Search for the cell housing the specified text and yield its (X, Y) center coordinate. 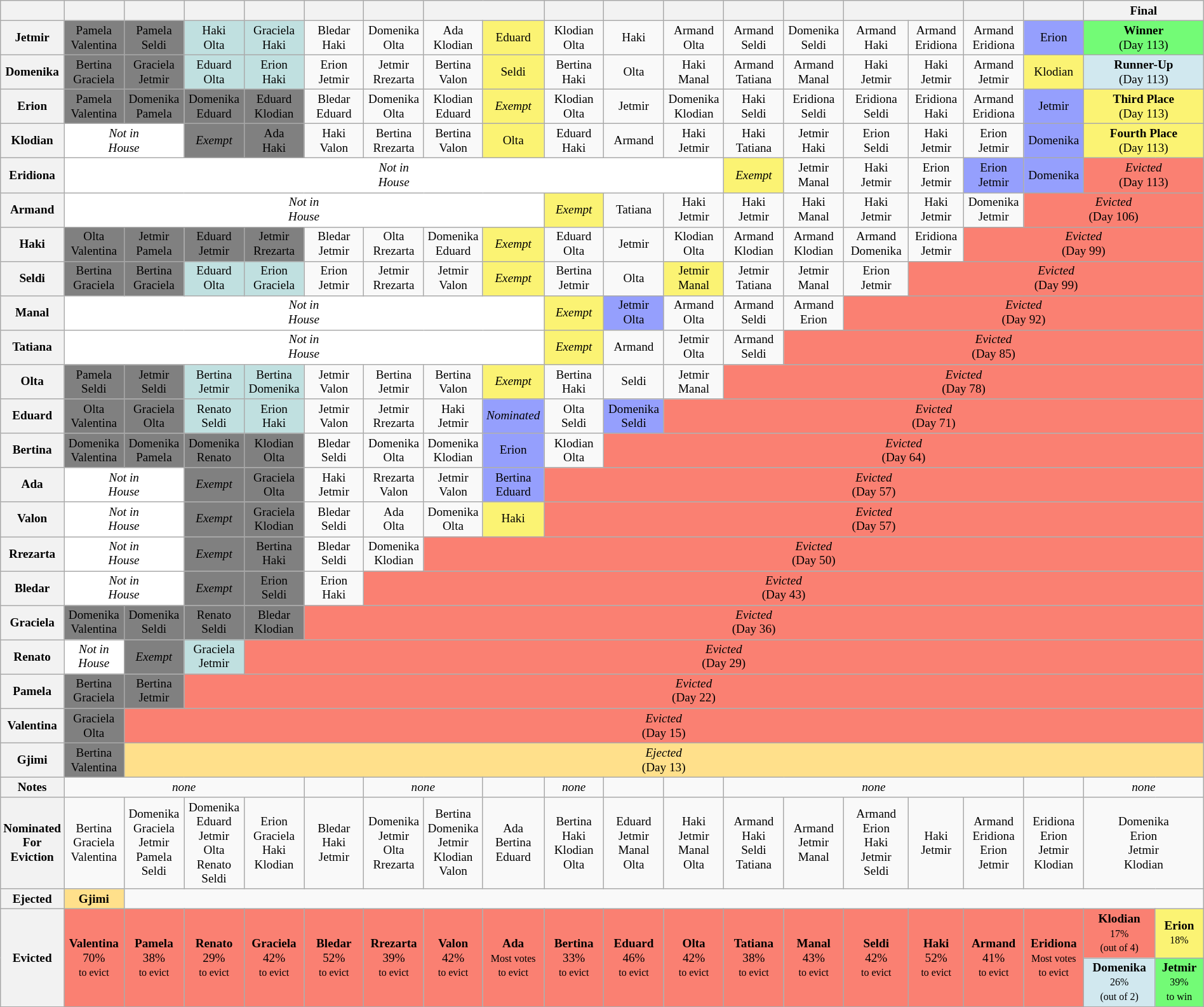
AdaHaki (274, 141)
BledarJetmir (334, 244)
Manal43%to evict (814, 958)
Valentina70%to evict (94, 958)
HakiOlta (215, 37)
ErionGracielaHakiKlodian (274, 843)
BledarHakiJetmir (334, 843)
Seldi42%to evict (876, 958)
Erion 18% (1179, 934)
BertinaDomenikaJetmirKlodianValon (453, 843)
Evicted (Day 29) (724, 657)
BertinaHakiKlodianOlta (574, 843)
DomenikaGracielaJetmirPamelaSeldi (154, 843)
Bertina33%to evict (574, 958)
HakiTatiana (754, 141)
Domenika 26% (out of 2) (1120, 982)
Final (1144, 11)
AdaOlta (394, 519)
Notes (32, 787)
EridionaJetmir (936, 244)
Klodian17%(out of 4) (1120, 934)
ArmandErionHakiJetmirSeldi (876, 843)
Bledar52%to evict (334, 958)
Evicted (Day 106) (1114, 210)
ArmandErion (814, 313)
Pamela (32, 691)
DomenikaJetmir (993, 210)
Graciela (32, 623)
JetmirPamela (154, 244)
HakiSeldi (754, 106)
OltaRrezarta (394, 244)
Evicted (Day 36) (754, 623)
Bledar (32, 588)
DomenikaErionJetmirKlodian (1144, 843)
Evicted (Day 64) (904, 450)
Runner-Up(Day 113) (1144, 72)
Renato29%to evict (215, 958)
Ejected (32, 899)
Valon (32, 519)
ArmandJetmir (993, 72)
AdaKlodian (453, 37)
Nominated For Eviction (32, 843)
RrezartaValon (394, 485)
Valentina (32, 726)
Evicted (32, 958)
ArmandTatiana (754, 72)
Evicted (Day 113) (1144, 175)
BertinaEduard (513, 485)
AdaBertinaEduard (513, 843)
Bertina (32, 450)
Valon42%to evict (453, 958)
ErionGraciela (274, 278)
Manal (32, 313)
Fourth Place(Day 113) (1144, 141)
JetmirTatiana (754, 278)
Tatiana38%to evict (754, 958)
Nominated (513, 416)
ArmandDomenika (876, 244)
JetmirHaki (814, 141)
Pamela38%to evict (154, 958)
KlodianEduard (453, 106)
JetmirSeldi (154, 382)
BledarKlodian (274, 623)
Armand41%to evict (993, 958)
GracielaKlodian (274, 519)
GracielaHaki (274, 37)
Ada (32, 485)
Evicted (Day 92) (1024, 313)
ArmandManal (814, 72)
OltaSeldi (574, 416)
EduardHaki (574, 141)
DomenikaJetmirOltaRrezarta (394, 843)
Evicted (Day 50) (813, 553)
BertinaGracielaValentina (94, 843)
Evicted (Day 22) (694, 691)
Evicted (Day 85) (993, 347)
EridionaMost votesto evict (1054, 958)
EduardKlodian (274, 106)
HakiJetmirManalOlta (693, 843)
Evicted (Day 71) (933, 416)
ArmandEridionaErionJetmir (993, 843)
DomenikaEduardJetmirOltaRenatoSeldi (215, 843)
Ejected (Day 13) (664, 760)
HakiValon (334, 141)
BledarEduard (334, 106)
Third Place(Day 113) (1144, 106)
ArmandJetmirManal (814, 843)
Evicted (Day 15) (664, 726)
AdaMost votesto evict (513, 958)
Olta42%to evict (693, 958)
BledarHaki (334, 37)
Jetmir39%to win (1179, 982)
Graciela42%to evict (274, 958)
ArmandHakiSeldiTatiana (754, 843)
Evicted (Day 43) (784, 588)
Rrezarta (32, 553)
Winner(Day 113) (1144, 37)
Eridiona (32, 175)
Renato (32, 657)
EduardJetmir (215, 244)
Evicted (Day 78) (964, 382)
ArmandHaki (876, 37)
EridionaHaki (936, 106)
DomenikaRenato (215, 450)
EridionaErionJetmirKlodian (1054, 843)
BertinaRrezarta (394, 141)
BertinaDomenika (274, 382)
BertinaValentina (94, 760)
EduardJetmirManalOlta (634, 843)
Eduard46%to evict (634, 958)
Haki52%to evict (936, 958)
Rrezarta39%to evict (394, 958)
